From the cell containing the given text, extract its center point as [x, y] coordinate. 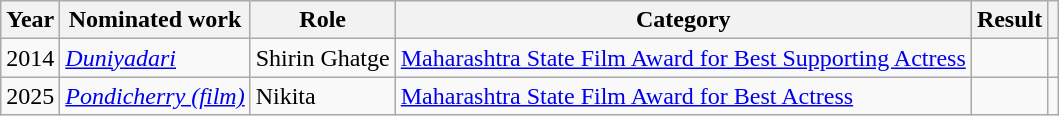
Role [322, 20]
Maharashtra State Film Award for Best Actress [683, 96]
2025 [30, 96]
Nikita [322, 96]
Shirin Ghatge [322, 58]
Year [30, 20]
Pondicherry (film) [155, 96]
Result [1009, 20]
2014 [30, 58]
Category [683, 20]
Nominated work [155, 20]
Maharashtra State Film Award for Best Supporting Actress [683, 58]
Duniyadari [155, 58]
